Find where the given text appears and provide that cell's center as [X, Y] coordinate. 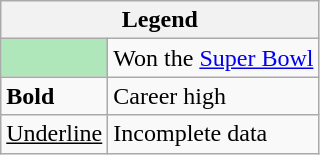
Bold [54, 96]
Career high [214, 96]
Legend [160, 20]
Incomplete data [214, 134]
Won the Super Bowl [214, 58]
Underline [54, 134]
